Detect which cell encompasses the target text, then output its (x, y) center coordinate. 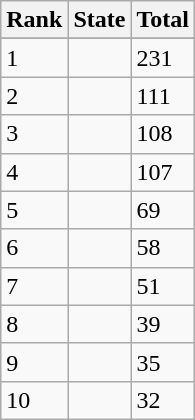
3 (34, 134)
108 (163, 134)
State (100, 20)
Rank (34, 20)
58 (163, 248)
111 (163, 96)
10 (34, 400)
1 (34, 58)
51 (163, 286)
9 (34, 362)
5 (34, 210)
35 (163, 362)
231 (163, 58)
Total (163, 20)
2 (34, 96)
4 (34, 172)
6 (34, 248)
107 (163, 172)
69 (163, 210)
7 (34, 286)
32 (163, 400)
8 (34, 324)
39 (163, 324)
